Find where the given text appears and provide that cell's center as [x, y] coordinate. 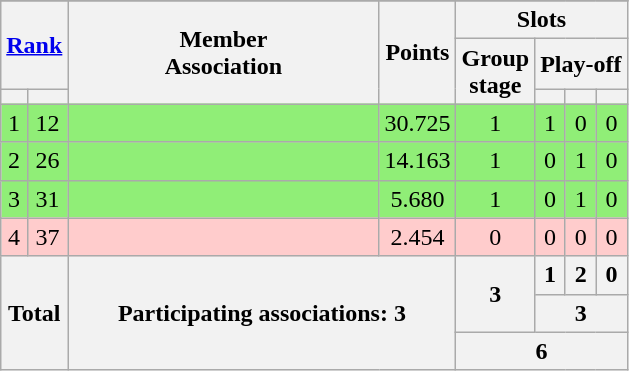
4 [14, 237]
Total [34, 313]
Rank [34, 45]
12 [47, 123]
5.680 [418, 199]
Slots [542, 20]
37 [47, 237]
Points [418, 52]
6 [542, 351]
26 [47, 161]
MemberAssociation [224, 52]
30.725 [418, 123]
2.454 [418, 237]
31 [47, 199]
Participating associations: 3 [262, 313]
Play-off [581, 64]
14.163 [418, 161]
Groupstage [496, 72]
